Pinpoint the cell where the given text exists, returning its [x, y] midpoint coordinate. 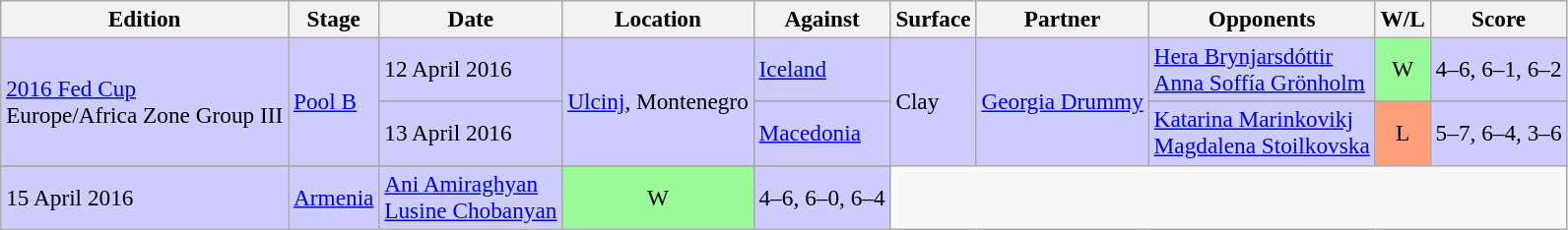
Date [471, 19]
Hera Brynjarsdóttir Anna Soffía Grönholm [1262, 69]
Ani Amiraghyan Lusine Chobanyan [471, 197]
2016 Fed Cup Europe/Africa Zone Group III [145, 101]
15 April 2016 [145, 197]
Iceland [821, 69]
Georgia Drummy [1062, 101]
Location [658, 19]
Surface [934, 19]
Edition [145, 19]
W/L [1403, 19]
Armenia [334, 197]
Pool B [334, 101]
Stage [334, 19]
Score [1499, 19]
Partner [1062, 19]
Against [821, 19]
Katarina Marinkovikj Magdalena Stoilkovska [1262, 134]
Opponents [1262, 19]
4–6, 6–0, 6–4 [821, 197]
5–7, 6–4, 3–6 [1499, 134]
13 April 2016 [471, 134]
12 April 2016 [471, 69]
L [1403, 134]
Ulcinj, Montenegro [658, 101]
Macedonia [821, 134]
4–6, 6–1, 6–2 [1499, 69]
Clay [934, 101]
